Scan for the cell matching the given text and deliver its (X, Y) coordinate at center. 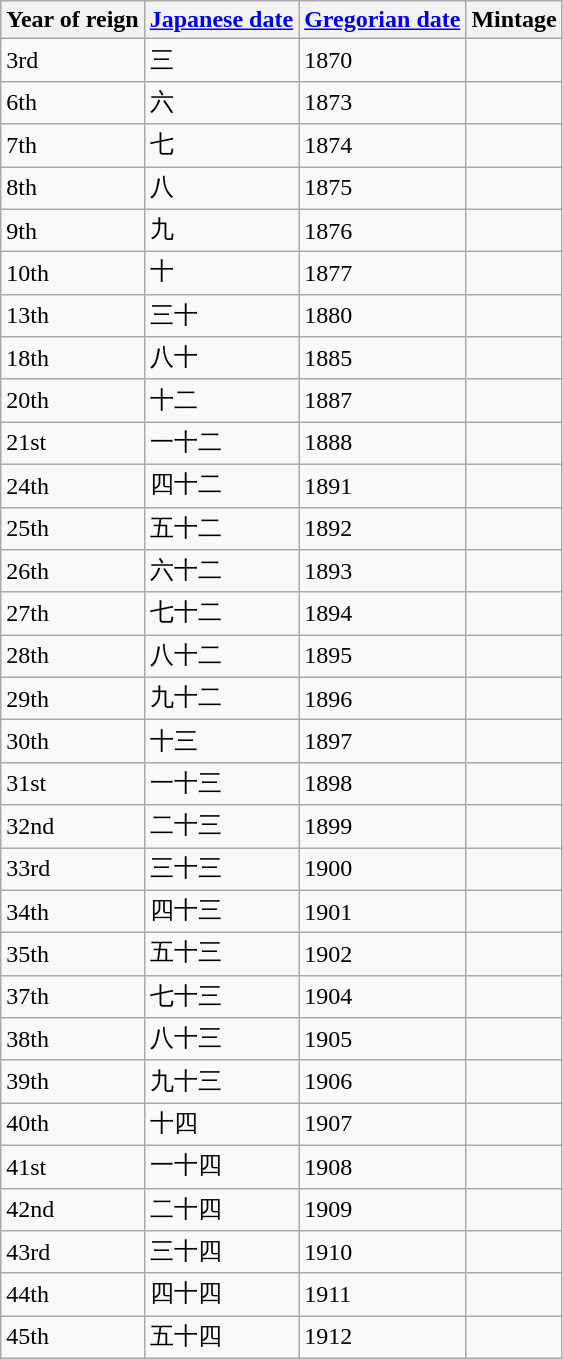
十二 (221, 400)
1905 (382, 1040)
八十 (221, 358)
10th (72, 274)
九十二 (221, 698)
41st (72, 1166)
1897 (382, 742)
四十三 (221, 912)
1899 (382, 826)
1909 (382, 1210)
九 (221, 230)
28th (72, 656)
六十二 (221, 572)
Year of reign (72, 20)
Gregorian date (382, 20)
31st (72, 784)
十 (221, 274)
1907 (382, 1124)
一十二 (221, 444)
七十三 (221, 996)
30th (72, 742)
八十二 (221, 656)
1873 (382, 102)
六 (221, 102)
1888 (382, 444)
27th (72, 614)
1900 (382, 870)
十四 (221, 1124)
八 (221, 188)
1876 (382, 230)
1911 (382, 1294)
18th (72, 358)
29th (72, 698)
1895 (382, 656)
十三 (221, 742)
五十四 (221, 1338)
21st (72, 444)
1880 (382, 316)
五十二 (221, 528)
1906 (382, 1082)
1885 (382, 358)
24th (72, 486)
26th (72, 572)
1902 (382, 954)
五十三 (221, 954)
一十三 (221, 784)
9th (72, 230)
33rd (72, 870)
13th (72, 316)
8th (72, 188)
42nd (72, 1210)
1891 (382, 486)
1910 (382, 1252)
七 (221, 146)
Japanese date (221, 20)
一十四 (221, 1166)
三十三 (221, 870)
九十三 (221, 1082)
1898 (382, 784)
34th (72, 912)
1875 (382, 188)
35th (72, 954)
1901 (382, 912)
38th (72, 1040)
1912 (382, 1338)
四十四 (221, 1294)
39th (72, 1082)
6th (72, 102)
40th (72, 1124)
32nd (72, 826)
45th (72, 1338)
1870 (382, 60)
1892 (382, 528)
四十二 (221, 486)
44th (72, 1294)
1908 (382, 1166)
1893 (382, 572)
1877 (382, 274)
25th (72, 528)
八十三 (221, 1040)
二十四 (221, 1210)
三十 (221, 316)
三十四 (221, 1252)
7th (72, 146)
3rd (72, 60)
二十三 (221, 826)
20th (72, 400)
三 (221, 60)
1894 (382, 614)
37th (72, 996)
1874 (382, 146)
43rd (72, 1252)
Mintage (514, 20)
1896 (382, 698)
七十二 (221, 614)
1887 (382, 400)
1904 (382, 996)
